Search for the cell housing the specified text and yield its [x, y] center coordinate. 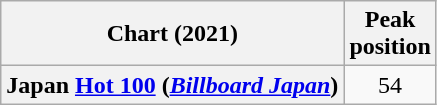
54 [390, 85]
Peakposition [390, 34]
Japan Hot 100 (Billboard Japan) [172, 85]
Chart (2021) [172, 34]
